Determine the [x, y] coordinate at the center of the cell enclosing the given text.  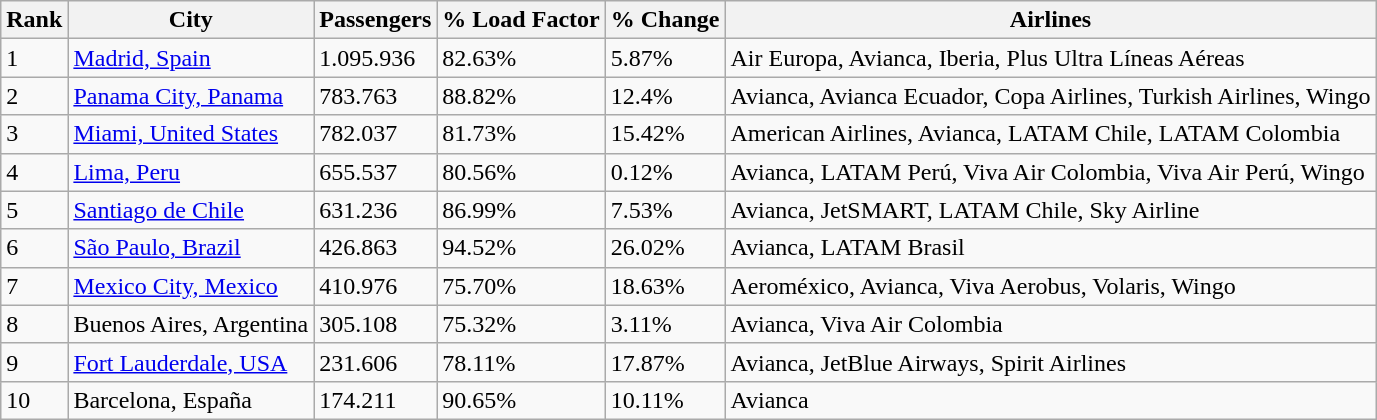
174.211 [376, 400]
6 [34, 248]
305.108 [376, 324]
81.73% [521, 134]
Lima, Peru [191, 172]
Barcelona, España [191, 400]
15.42% [665, 134]
410.976 [376, 286]
7 [34, 286]
75.32% [521, 324]
75.70% [521, 286]
8 [34, 324]
4 [34, 172]
Avianca, Viva Air Colombia [1050, 324]
Aeroméxico, Avianca, Viva Aerobus, Volaris, Wingo [1050, 286]
86.99% [521, 210]
Airlines [1050, 20]
9 [34, 362]
90.65% [521, 400]
Air Europa, Avianca, Iberia, Plus Ultra Líneas Aéreas [1050, 58]
78.11% [521, 362]
American Airlines, Avianca, LATAM Chile, LATAM Colombia [1050, 134]
Passengers [376, 20]
Avianca, JetSMART, LATAM Chile, Sky Airline [1050, 210]
Buenos Aires, Argentina [191, 324]
Rank [34, 20]
18.63% [665, 286]
% Load Factor [521, 20]
94.52% [521, 248]
Avianca [1050, 400]
7.53% [665, 210]
5.87% [665, 58]
10 [34, 400]
São Paulo, Brazil [191, 248]
Avianca, JetBlue Airways, Spirit Airlines [1050, 362]
Miami, United States [191, 134]
1.095.936 [376, 58]
1 [34, 58]
0.12% [665, 172]
12.4% [665, 96]
782.037 [376, 134]
10.11% [665, 400]
3.11% [665, 324]
Avianca, LATAM Brasil [1050, 248]
Avianca, Avianca Ecuador, Copa Airlines, Turkish Airlines, Wingo [1050, 96]
5 [34, 210]
783.763 [376, 96]
Avianca, LATAM Perú, Viva Air Colombia, Viva Air Perú, Wingo [1050, 172]
Mexico City, Mexico [191, 286]
17.87% [665, 362]
26.02% [665, 248]
231.606 [376, 362]
426.863 [376, 248]
80.56% [521, 172]
2 [34, 96]
Madrid, Spain [191, 58]
88.82% [521, 96]
82.63% [521, 58]
City [191, 20]
Fort Lauderdale, USA [191, 362]
Santiago de Chile [191, 210]
% Change [665, 20]
Panama City, Panama [191, 96]
631.236 [376, 210]
655.537 [376, 172]
3 [34, 134]
